For the text-containing cell, return its midpoint in [x, y] coordinate format. 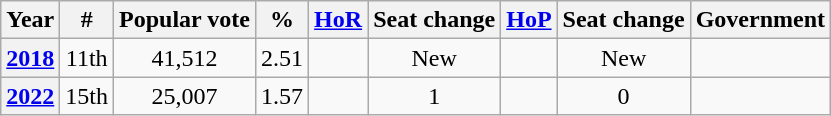
# [87, 20]
11th [87, 58]
2022 [30, 96]
% [282, 20]
1 [434, 96]
0 [624, 96]
HoP [529, 20]
1.57 [282, 96]
15th [87, 96]
Popular vote [185, 20]
25,007 [185, 96]
Government [760, 20]
Year [30, 20]
2.51 [282, 58]
2018 [30, 58]
41,512 [185, 58]
HoR [338, 20]
